Return the [X, Y] coordinate for the center point of the cell that contains the specified text.  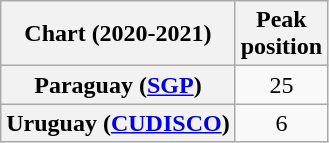
Paraguay (SGP) [118, 85]
6 [281, 123]
Chart (2020-2021) [118, 34]
Peakposition [281, 34]
Uruguay (CUDISCO) [118, 123]
25 [281, 85]
